Locate the cell with the specified text and output its (X, Y) center coordinate. 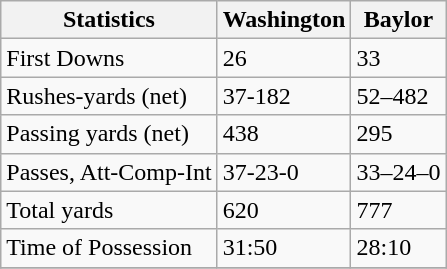
26 (284, 58)
52–482 (398, 96)
Total yards (109, 210)
438 (284, 134)
Passing yards (net) (109, 134)
First Downs (109, 58)
Statistics (109, 20)
620 (284, 210)
Rushes-yards (net) (109, 96)
295 (398, 134)
Time of Possession (109, 248)
33 (398, 58)
Washington (284, 20)
28:10 (398, 248)
Baylor (398, 20)
37-23-0 (284, 172)
37-182 (284, 96)
777 (398, 210)
33–24–0 (398, 172)
Passes, Att-Comp-Int (109, 172)
31:50 (284, 248)
